Provide the [x, y] coordinate of the cell's center where the given text is located.  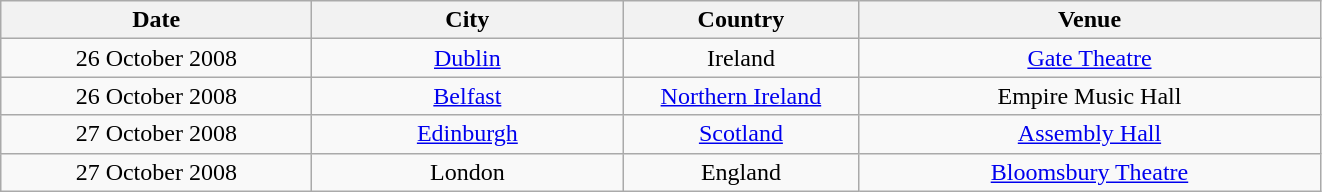
London [468, 172]
Country [741, 20]
Ireland [741, 58]
Belfast [468, 96]
Bloomsbury Theatre [1090, 172]
Empire Music Hall [1090, 96]
Northern Ireland [741, 96]
Edinburgh [468, 134]
Date [156, 20]
Gate Theatre [1090, 58]
England [741, 172]
Venue [1090, 20]
Scotland [741, 134]
City [468, 20]
Assembly Hall [1090, 134]
Dublin [468, 58]
